Return [x, y] of the center of cell containing provided text 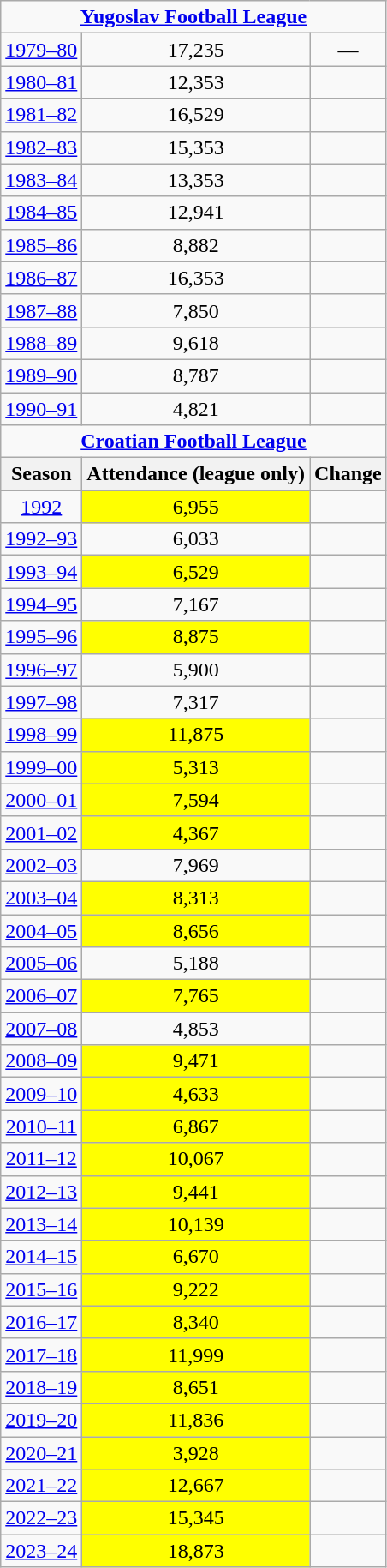
1996–97 [41, 670]
9,471 [196, 1061]
1987–88 [41, 310]
9,618 [196, 343]
8,882 [196, 245]
Yugoslav Football League [193, 17]
2021–22 [41, 1486]
2016–17 [41, 1322]
11,999 [196, 1355]
15,353 [196, 147]
5,313 [196, 767]
8,787 [196, 375]
13,353 [196, 180]
6,955 [196, 507]
1992 [41, 507]
2015–16 [41, 1289]
2002–03 [41, 865]
4,633 [196, 1094]
2000–01 [41, 800]
2009–10 [41, 1094]
10,067 [196, 1159]
— [348, 50]
12,667 [196, 1486]
2011–12 [41, 1159]
1988–89 [41, 343]
Croatian Football League [193, 442]
2010–11 [41, 1126]
9,441 [196, 1192]
1983–84 [41, 180]
2008–09 [41, 1061]
8,651 [196, 1387]
1997–98 [41, 702]
2001–02 [41, 832]
2023–24 [41, 1551]
6,670 [196, 1257]
2017–18 [41, 1355]
1985–86 [41, 245]
Change [348, 474]
2005–06 [41, 964]
5,188 [196, 964]
1993–94 [41, 572]
1992–93 [41, 539]
2003–04 [41, 898]
3,928 [196, 1453]
4,853 [196, 1029]
1999–00 [41, 767]
7,594 [196, 800]
17,235 [196, 50]
2022–23 [41, 1518]
4,367 [196, 832]
7,317 [196, 702]
15,345 [196, 1518]
1980–81 [41, 82]
2004–05 [41, 930]
7,850 [196, 310]
2014–15 [41, 1257]
7,969 [196, 865]
Attendance (league only) [196, 474]
8,340 [196, 1322]
1981–82 [41, 115]
1984–85 [41, 213]
2020–21 [41, 1453]
10,139 [196, 1224]
1994–95 [41, 604]
8,656 [196, 930]
18,873 [196, 1551]
1979–80 [41, 50]
12,353 [196, 82]
Season [41, 474]
11,875 [196, 735]
8,313 [196, 898]
2006–07 [41, 996]
1989–90 [41, 375]
16,529 [196, 115]
1990–91 [41, 409]
4,821 [196, 409]
2007–08 [41, 1029]
2013–14 [41, 1224]
7,167 [196, 604]
8,875 [196, 637]
6,867 [196, 1126]
1995–96 [41, 637]
1982–83 [41, 147]
2012–13 [41, 1192]
11,836 [196, 1420]
16,353 [196, 278]
5,900 [196, 670]
9,222 [196, 1289]
1998–99 [41, 735]
7,765 [196, 996]
6,033 [196, 539]
12,941 [196, 213]
2019–20 [41, 1420]
1986–87 [41, 278]
2018–19 [41, 1387]
6,529 [196, 572]
